Detect which cell encompasses the target text, then output its [x, y] center coordinate. 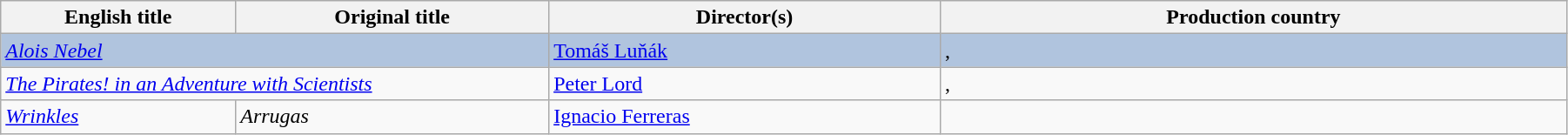
The Pirates! in an Adventure with Scientists [275, 84]
Tomáš Luňák [745, 51]
Director(s) [745, 17]
Alois Nebel [275, 51]
Arrugas [392, 117]
Original title [392, 17]
Wrinkles [118, 117]
Production country [1254, 17]
Ignacio Ferreras [745, 117]
Peter Lord [745, 84]
English title [118, 17]
